Output the [x, y] coordinate of the center of the cell containing the given text.  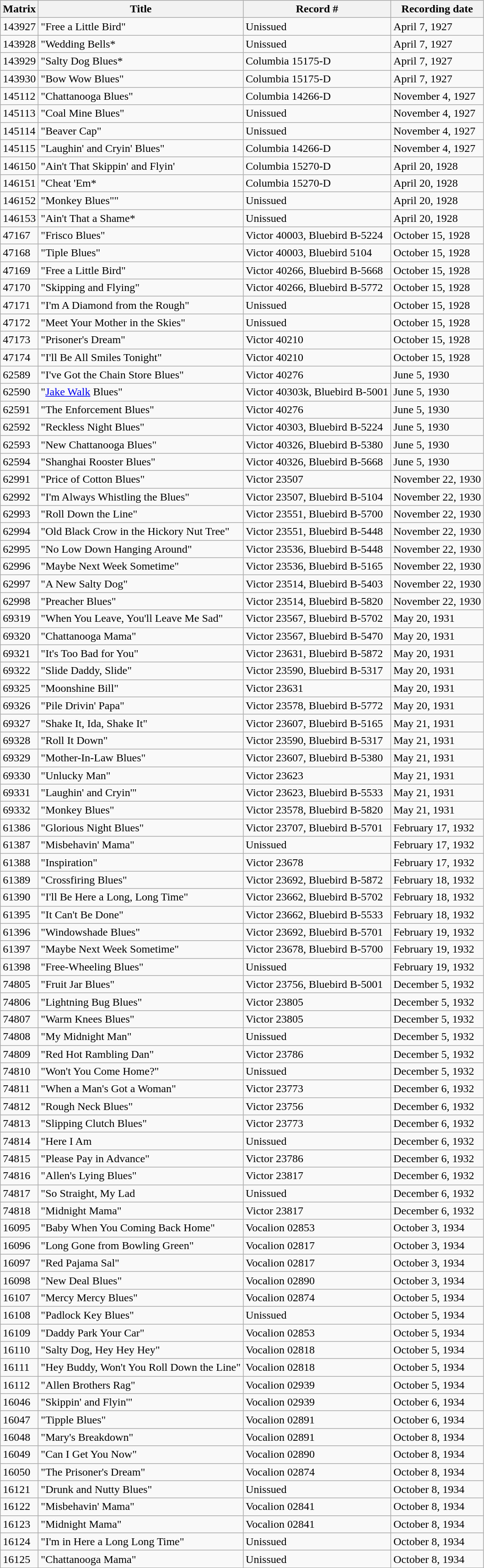
62998 [19, 601]
61390 [19, 897]
"The Prisoner's Dream" [141, 1472]
Victor 23536, Bluebird B-5165 [317, 566]
143927 [19, 27]
Recording date [437, 9]
61389 [19, 880]
"Drunk and Nutty Blues" [141, 1489]
"I've Got the Chain Store Blues" [141, 375]
47174 [19, 357]
Victor 23536, Bluebird B-5448 [317, 549]
62594 [19, 462]
Victor 23707, Bluebird B-5701 [317, 828]
61388 [19, 862]
69326 [19, 706]
47172 [19, 323]
"Daddy Park Your Car" [141, 1333]
"No Low Down Hanging Around" [141, 549]
"Slipping Clutch Blues" [141, 1124]
"Preacher Blues" [141, 601]
"Fruit Jar Blues" [141, 984]
"Here I Am [141, 1141]
"Frisco Blues" [141, 236]
47169 [19, 270]
Matrix [19, 9]
"Skipping and Flying" [141, 288]
16050 [19, 1472]
"Mercy Mercy Blues" [141, 1298]
Victor 23567, Bluebird B-5470 [317, 636]
16107 [19, 1298]
"When You Leave, You'll Leave Me Sad" [141, 619]
Victor 23607, Bluebird B-5165 [317, 723]
74808 [19, 1036]
Victor 23692, Bluebird B-5872 [317, 880]
62995 [19, 549]
74805 [19, 984]
"Rough Neck Blues" [141, 1106]
"Cheat 'Em* [141, 183]
"Shanghai Rooster Blues" [141, 462]
16124 [19, 1541]
74810 [19, 1072]
69320 [19, 636]
Victor 23578, Bluebird B-5820 [317, 810]
"Laughin' and Cryin' Blues" [141, 148]
16048 [19, 1437]
74807 [19, 1019]
"Roll Down the Line" [141, 514]
Victor 40326, Bluebird B-5668 [317, 462]
Victor 23507 [317, 479]
"Padlock Key Blues" [141, 1315]
146151 [19, 183]
145114 [19, 131]
69319 [19, 619]
16111 [19, 1368]
"Prisoner's Dream" [141, 340]
Victor 40303, Bluebird B-5224 [317, 427]
62997 [19, 584]
"Crossfiring Blues" [141, 880]
69330 [19, 776]
143929 [19, 61]
"I'll Be All Smiles Tonight" [141, 357]
16109 [19, 1333]
69329 [19, 758]
69331 [19, 793]
62994 [19, 532]
"The Enforcement Blues" [141, 410]
Victor 23507, Bluebird B-5104 [317, 496]
69325 [19, 688]
61398 [19, 967]
Victor 23662, Bluebird B-5702 [317, 897]
16108 [19, 1315]
"Bow Wow Blues" [141, 79]
"Red Hot Rambling Dan" [141, 1054]
Victor 40266, Bluebird B-5772 [317, 288]
"Hey Buddy, Won't You Roll Down the Line" [141, 1368]
62593 [19, 444]
16125 [19, 1559]
Victor 40266, Bluebird B-5668 [317, 270]
Victor 40003, Bluebird 5104 [317, 253]
145115 [19, 148]
"Salty Dog, Hey Hey Hey" [141, 1350]
62996 [19, 566]
"A New Salty Dog" [141, 584]
69328 [19, 740]
"Allen Brothers Rag" [141, 1385]
62592 [19, 427]
"New Chattanooga Blues" [141, 444]
"Lightning Bug Blues" [141, 1002]
74811 [19, 1089]
74806 [19, 1002]
143930 [19, 79]
Victor 23631, Bluebird B-5872 [317, 653]
Victor 23607, Bluebird B-5380 [317, 758]
"I'm A Diamond from the Rough" [141, 305]
"Salty Dog Blues* [141, 61]
74818 [19, 1211]
Victor 23578, Bluebird B-5772 [317, 706]
145112 [19, 96]
16110 [19, 1350]
"Laughin' and Cryin'" [141, 793]
"Allen's Lying Blues" [141, 1176]
146153 [19, 218]
62992 [19, 496]
"Moonshine Bill" [141, 688]
143928 [19, 44]
"Reckless Night Blues" [141, 427]
Victor 23623, Bluebird B-5533 [317, 793]
16046 [19, 1402]
"When a Man's Got a Woman" [141, 1089]
"Mother-In-Law Blues" [141, 758]
Victor 23662, Bluebird B-5533 [317, 915]
"Coal Mine Blues" [141, 113]
"Slide Daddy, Slide" [141, 671]
"Ain't That Skippin' and Flyin' [141, 166]
61396 [19, 932]
"Wedding Bells* [141, 44]
"Roll It Down" [141, 740]
145113 [19, 113]
16123 [19, 1524]
"Monkey Blues" [141, 810]
"Can I Get You Now" [141, 1455]
Victor 23514, Bluebird B-5403 [317, 584]
16095 [19, 1228]
Victor 23756, Bluebird B-5001 [317, 984]
16097 [19, 1263]
"Inspiration" [141, 862]
"Long Gone from Bowling Green" [141, 1245]
"Beaver Cap" [141, 131]
"Won't You Come Home?" [141, 1072]
47170 [19, 288]
Victor 23756 [317, 1106]
"Monkey Blues"" [141, 200]
Victor 40326, Bluebird B-5380 [317, 444]
Victor 23551, Bluebird B-5448 [317, 532]
Victor 23678, Bluebird B-5700 [317, 949]
"Jake Walk Blues" [141, 392]
"Chattanooga Blues" [141, 96]
"Tiple Blues" [141, 253]
61386 [19, 828]
"I'm Always Whistling the Blues" [141, 496]
74817 [19, 1193]
74813 [19, 1124]
"New Deal Blues" [141, 1280]
"Skippin' and Flyin'" [141, 1402]
16096 [19, 1245]
74815 [19, 1158]
62993 [19, 514]
47173 [19, 340]
47171 [19, 305]
69322 [19, 671]
69332 [19, 810]
Victor 23631 [317, 688]
69321 [19, 653]
"Price of Cotton Blues" [141, 479]
"I'll Be Here a Long, Long Time" [141, 897]
61395 [19, 915]
74816 [19, 1176]
"My Midnight Man" [141, 1036]
74812 [19, 1106]
74809 [19, 1054]
"Free-Wheeling Blues" [141, 967]
61397 [19, 949]
62589 [19, 375]
Victor 23514, Bluebird B-5820 [317, 601]
62590 [19, 392]
"Windowshade Blues" [141, 932]
Victor 23567, Bluebird B-5702 [317, 619]
16112 [19, 1385]
"It Can't Be Done" [141, 915]
"Mary's Breakdown" [141, 1437]
146152 [19, 200]
"Tipple Blues" [141, 1420]
"Glorious Night Blues" [141, 828]
Victor 23623 [317, 776]
47168 [19, 253]
Victor 23551, Bluebird B-5700 [317, 514]
69327 [19, 723]
16047 [19, 1420]
146150 [19, 166]
16098 [19, 1280]
16121 [19, 1489]
62991 [19, 479]
Title [141, 9]
74814 [19, 1141]
"Meet Your Mother in the Skies" [141, 323]
"Red Pajama Sal" [141, 1263]
16122 [19, 1507]
Victor 40303k, Bluebird B-5001 [317, 392]
"Old Black Crow in the Hickory Nut Tree" [141, 532]
"Warm Knees Blues" [141, 1019]
62591 [19, 410]
"Pile Drivin' Papa" [141, 706]
Victor 23692, Bluebird B-5701 [317, 932]
"I'm in Here a Long Long Time" [141, 1541]
Record # [317, 9]
"So Straight, My Lad [141, 1193]
"It's Too Bad for You" [141, 653]
61387 [19, 845]
16049 [19, 1455]
"Ain't That a Shame* [141, 218]
47167 [19, 236]
Victor 40003, Bluebird B-5224 [317, 236]
"Please Pay in Advance" [141, 1158]
Victor 23678 [317, 862]
"Baby When You Coming Back Home" [141, 1228]
"Shake It, Ida, Shake It" [141, 723]
"Unlucky Man" [141, 776]
